Find where the given text appears and provide that cell's center as (x, y) coordinate. 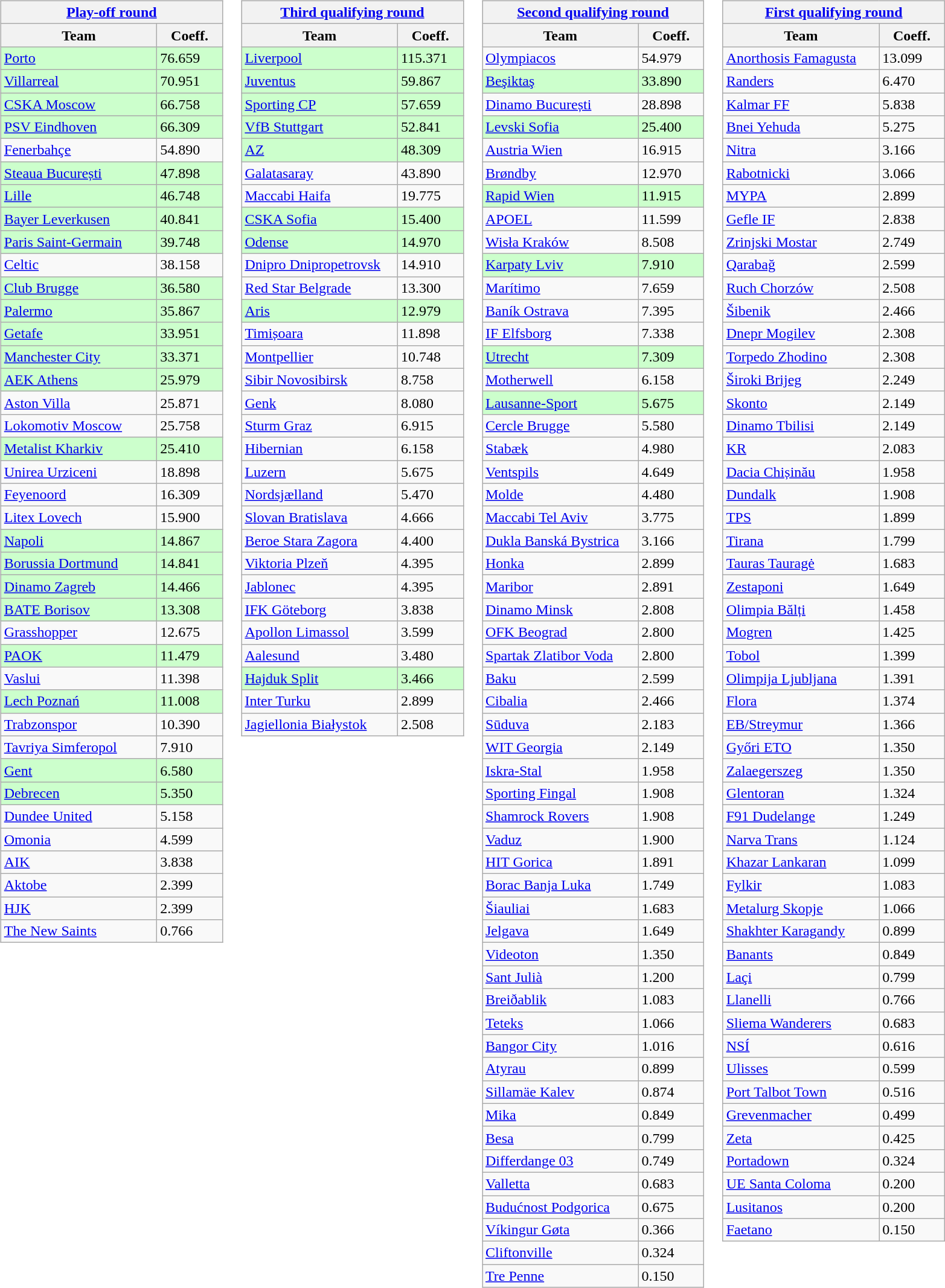
Baku (560, 678)
CSKA Sofia (320, 219)
Ruch Chorzów (801, 288)
Gent (78, 770)
Besa (560, 1138)
35.867 (190, 311)
Dundalk (801, 495)
14.910 (430, 265)
6.470 (912, 81)
Utrecht (560, 357)
Tauras Tauragė (801, 564)
Olympiacos (560, 58)
52.841 (430, 127)
5.838 (912, 104)
11.599 (671, 219)
Tobol (801, 655)
Ventspils (560, 471)
1.799 (912, 541)
KR (801, 448)
Teteks (560, 1023)
Vaslui (78, 678)
Maribor (560, 587)
12.979 (430, 311)
Sillamäe Kalev (560, 1092)
Budućnost Podgorica (560, 1207)
1.324 (912, 793)
Dnepr Mogilev (801, 334)
Dacia Chișinău (801, 471)
Laçi (801, 977)
PSV Eindhoven (78, 127)
Dinamo Minsk (560, 610)
Tre Penne (560, 1276)
Trabzonspor (78, 724)
Honka (560, 564)
39.748 (190, 242)
EB/Streymur (801, 724)
Bangor City (560, 1046)
Dinamo București (560, 104)
Kalmar FF (801, 104)
Sant Julià (560, 977)
Shamrock Rovers (560, 816)
Iskra-Stal (560, 770)
16.915 (671, 150)
Aston Villa (78, 403)
11.898 (430, 334)
TPS (801, 518)
Aris (320, 311)
IFK Göteborg (320, 610)
Aalesund (320, 655)
10.748 (430, 357)
1.891 (671, 862)
Šiauliai (560, 908)
6.580 (190, 770)
13.308 (190, 610)
Austria Wien (560, 150)
54.890 (190, 150)
2.838 (912, 219)
2.891 (671, 587)
1.374 (912, 701)
8.758 (430, 380)
Randers (801, 81)
Viktoria Plzeň (320, 564)
Torpedo Zhodino (801, 357)
Jagiellonia Białystok (320, 724)
VfB Stuttgart (320, 127)
Portadown (801, 1161)
76.659 (190, 58)
1.425 (912, 633)
Lille (78, 196)
70.951 (190, 81)
Jablonec (320, 587)
Bnei Yehuda (801, 127)
7.395 (671, 311)
Lausanne-Sport (560, 403)
57.659 (430, 104)
11.915 (671, 196)
Vaduz (560, 840)
1.749 (671, 885)
Feyenoord (78, 495)
1.124 (912, 840)
Sliema Wanderers (801, 1023)
0.616 (912, 1046)
66.309 (190, 127)
Litex Lovech (78, 518)
11.008 (190, 701)
7.338 (671, 334)
Stabæk (560, 448)
Gefle IF (801, 219)
14.970 (430, 242)
The New Saints (78, 931)
Genk (320, 403)
Ulisses (801, 1069)
0.749 (671, 1161)
0.499 (912, 1115)
APOEL (560, 219)
18.898 (190, 471)
2.808 (671, 610)
Slovan Bratislava (320, 518)
Karpaty Lviv (560, 265)
Manchester City (78, 357)
8.508 (671, 242)
Montpellier (320, 357)
0.675 (671, 1207)
Faetano (801, 1230)
1.200 (671, 977)
Nitra (801, 150)
Tirana (801, 541)
66.758 (190, 104)
Sporting CP (320, 104)
14.466 (190, 587)
F91 Dudelange (801, 816)
Tavriya Simferopol (78, 747)
Llanelli (801, 1000)
AEK Athens (78, 380)
Mogren (801, 633)
115.371 (430, 58)
1.366 (912, 724)
43.890 (430, 173)
14.867 (190, 541)
Beroe Stara Zagora (320, 541)
HJK (78, 908)
Rabotnicki (801, 173)
Videoton (560, 954)
14.841 (190, 564)
4.980 (671, 448)
2.183 (671, 724)
47.898 (190, 173)
MYPA (801, 196)
Luzern (320, 471)
3.466 (430, 678)
Maccabi Tel Aviv (560, 518)
Zrinjski Mostar (801, 242)
Sturm Graz (320, 426)
Napoli (78, 541)
Rapid Wien (560, 196)
0.599 (912, 1069)
Zeta (801, 1138)
Anorthosis Famagusta (801, 58)
Skonto (801, 403)
Marítimo (560, 288)
12.675 (190, 633)
7.659 (671, 288)
Metalist Kharkiv (78, 448)
Juventus (320, 81)
5.158 (190, 816)
Palermo (78, 311)
11.398 (190, 678)
Molde (560, 495)
4.649 (671, 471)
1.249 (912, 816)
Dinamo Tbilisi (801, 426)
Steaua București (78, 173)
25.410 (190, 448)
5.350 (190, 793)
2.749 (912, 242)
13.099 (912, 58)
Odense (320, 242)
3.599 (430, 633)
Paris Saint-Germain (78, 242)
Cercle Brugge (560, 426)
Beşiktaş (560, 81)
Šibenik (801, 311)
Široki Brijeg (801, 380)
5.580 (671, 426)
Dnipro Dnipropetrovsk (320, 265)
54.979 (671, 58)
7.309 (671, 357)
Dukla Banská Bystrica (560, 541)
Maccabi Haifa (320, 196)
3.775 (671, 518)
12.970 (671, 173)
25.758 (190, 426)
Fylkir (801, 885)
8.080 (430, 403)
0.366 (671, 1230)
OFK Beograd (560, 633)
Sibir Novosibirsk (320, 380)
Atyrau (560, 1069)
Flora (801, 701)
Zestaponi (801, 587)
4.400 (430, 541)
Valletta (560, 1184)
38.158 (190, 265)
1.016 (671, 1046)
Grevenmacher (801, 1115)
1.899 (912, 518)
2.249 (912, 380)
40.841 (190, 219)
NSÍ (801, 1046)
25.871 (190, 403)
0.516 (912, 1092)
Debrecen (78, 793)
Narva Trans (801, 840)
Borussia Dortmund (78, 564)
AZ (320, 150)
48.309 (430, 150)
16.309 (190, 495)
IF Elfsborg (560, 334)
Bayer Leverkusen (78, 219)
4.599 (190, 840)
Play-off round (111, 12)
Qarabağ (801, 265)
Olimpia Bălți (801, 610)
WIT Georgia (560, 747)
Celtic (78, 265)
Differdange 03 (560, 1161)
Getafe (78, 334)
Glentoran (801, 793)
Club Brugge (78, 288)
AIK (78, 862)
PAOK (78, 655)
3.066 (912, 173)
Wisła Kraków (560, 242)
59.867 (430, 81)
Fenerbahçe (78, 150)
Zalaegerszeg (801, 770)
Sporting Fingal (560, 793)
Cliftonville (560, 1253)
15.900 (190, 518)
25.400 (671, 127)
46.748 (190, 196)
15.400 (430, 219)
Second qualifying round (593, 12)
First qualifying round (833, 12)
11.479 (190, 655)
Borac Banja Luka (560, 885)
Liverpool (320, 58)
Hajduk Split (320, 678)
1.099 (912, 862)
0.425 (912, 1138)
Mika (560, 1115)
33.890 (671, 81)
Nordsjælland (320, 495)
Győri ETO (801, 747)
Shakhter Karagandy (801, 931)
Unirea Urziceni (78, 471)
1.458 (912, 610)
Omonia (78, 840)
1.900 (671, 840)
3.480 (430, 655)
Inter Turku (320, 701)
Villarreal (78, 81)
Brøndby (560, 173)
1.391 (912, 678)
0.874 (671, 1092)
Metalurg Skopje (801, 908)
UE Santa Coloma (801, 1184)
Levski Sofia (560, 127)
2.083 (912, 448)
Dinamo Zagreb (78, 587)
33.951 (190, 334)
19.775 (430, 196)
Lokomotiv Moscow (78, 426)
CSKA Moscow (78, 104)
Spartak Zlatibor Voda (560, 655)
Third qualifying round (353, 12)
6.915 (430, 426)
Motherwell (560, 380)
Red Star Belgrade (320, 288)
Khazar Lankaran (801, 862)
Víkingur Gøta (560, 1230)
Jelgava (560, 931)
13.300 (430, 288)
Grasshopper (78, 633)
Port Talbot Town (801, 1092)
25.979 (190, 380)
Lusitanos (801, 1207)
10.390 (190, 724)
Aktobe (78, 885)
1.399 (912, 655)
36.580 (190, 288)
Galatasaray (320, 173)
Olimpija Ljubljana (801, 678)
4.666 (430, 518)
Cibalia (560, 701)
Lech Poznań (78, 701)
Hibernian (320, 448)
Timișoara (320, 334)
BATE Borisov (78, 610)
Baník Ostrava (560, 311)
HIT Gorica (560, 862)
4.480 (671, 495)
Apollon Limassol (320, 633)
28.898 (671, 104)
Sūduva (560, 724)
5.470 (430, 495)
5.275 (912, 127)
Porto (78, 58)
Banants (801, 954)
33.371 (190, 357)
Breiðablik (560, 1000)
Dundee United (78, 816)
